Find where the given text appears and provide that cell's center as [X, Y] coordinate. 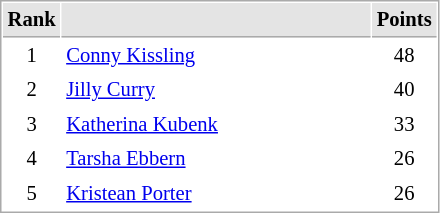
4 [32, 158]
5 [32, 194]
33 [404, 124]
48 [404, 56]
3 [32, 124]
40 [404, 90]
Rank [32, 20]
1 [32, 56]
Points [404, 20]
Katherina Kubenk [216, 124]
Tarsha Ebbern [216, 158]
Jilly Curry [216, 90]
Kristean Porter [216, 194]
Conny Kissling [216, 56]
2 [32, 90]
